Extract the [x, y] coordinate from the center of the cell holding the provided text.  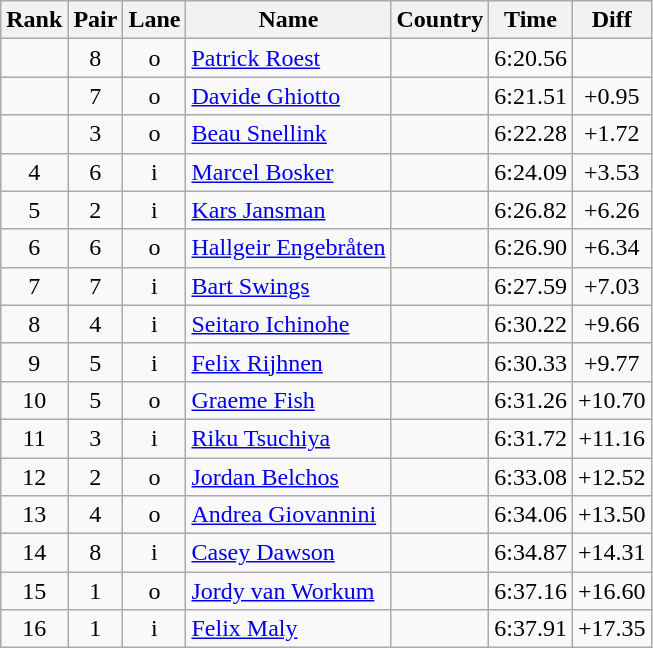
6:26.82 [531, 210]
Andrea Giovannini [288, 515]
Beau Snellink [288, 134]
6:22.28 [531, 134]
Diff [612, 20]
Davide Ghiotto [288, 96]
6:24.09 [531, 172]
12 [34, 477]
+12.52 [612, 477]
10 [34, 400]
+3.53 [612, 172]
6:30.33 [531, 362]
9 [34, 362]
Kars Jansman [288, 210]
+1.72 [612, 134]
Patrick Roest [288, 58]
+10.70 [612, 400]
6:30.22 [531, 324]
+17.35 [612, 629]
+14.31 [612, 553]
6:37.16 [531, 591]
+9.66 [612, 324]
Name [288, 20]
16 [34, 629]
Seitaro Ichinohe [288, 324]
Felix Maly [288, 629]
+0.95 [612, 96]
6:31.26 [531, 400]
Felix Rijhnen [288, 362]
6:33.08 [531, 477]
Jordy van Workum [288, 591]
Rank [34, 20]
6:21.51 [531, 96]
+7.03 [612, 286]
Hallgeir Engebråten [288, 248]
+6.26 [612, 210]
Country [440, 20]
Lane [154, 20]
Graeme Fish [288, 400]
15 [34, 591]
Casey Dawson [288, 553]
Bart Swings [288, 286]
Marcel Bosker [288, 172]
6:27.59 [531, 286]
+11.16 [612, 438]
Riku Tsuchiya [288, 438]
6:31.72 [531, 438]
6:37.91 [531, 629]
6:26.90 [531, 248]
+6.34 [612, 248]
+16.60 [612, 591]
6:20.56 [531, 58]
6:34.06 [531, 515]
Jordan Belchos [288, 477]
6:34.87 [531, 553]
+13.50 [612, 515]
13 [34, 515]
14 [34, 553]
+9.77 [612, 362]
Time [531, 20]
Pair [96, 20]
11 [34, 438]
